Provide the (X, Y) coordinate of the cell's center where the given text is located.  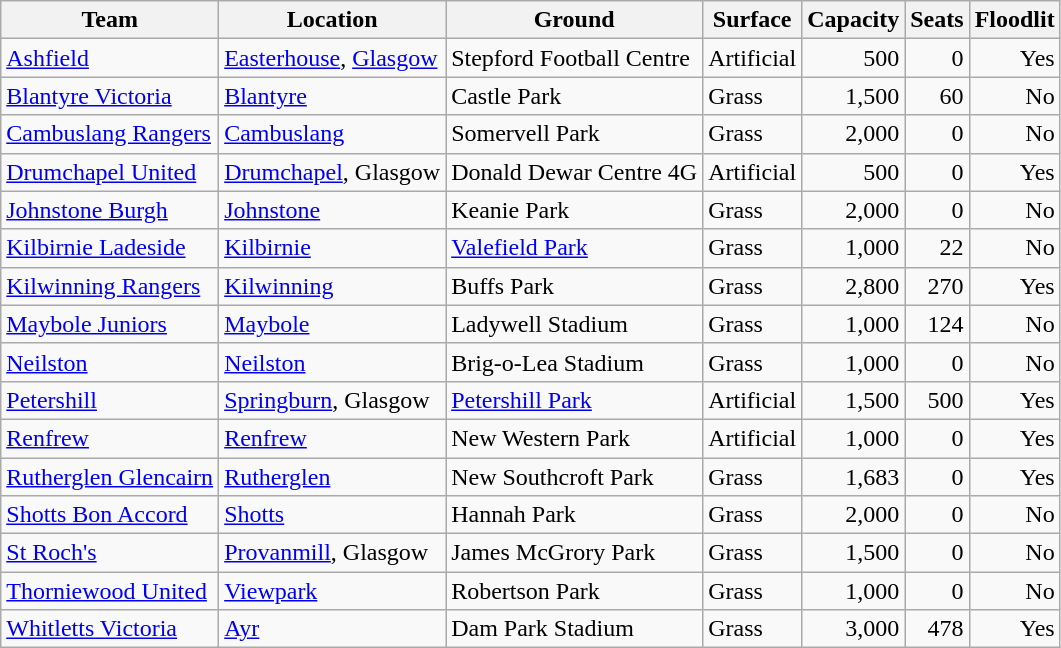
Cambuslang Rangers (110, 134)
Dam Park Stadium (574, 629)
Drumchapel United (110, 172)
Location (332, 20)
478 (937, 629)
270 (937, 286)
Brig-o-Lea Stadium (574, 362)
Team (110, 20)
Johnstone Burgh (110, 210)
Robertson Park (574, 591)
Provanmill, Glasgow (332, 553)
Valefield Park (574, 248)
Johnstone (332, 210)
60 (937, 96)
Floodlit (1014, 20)
New Western Park (574, 438)
Shotts (332, 515)
Maybole Juniors (110, 324)
Buffs Park (574, 286)
124 (937, 324)
Rutherglen (332, 477)
Petershill Park (574, 400)
Shotts Bon Accord (110, 515)
Ashfield (110, 58)
Kilwinning (332, 286)
Stepford Football Centre (574, 58)
Easterhouse, Glasgow (332, 58)
Thorniewood United (110, 591)
New Southcroft Park (574, 477)
2,800 (854, 286)
Rutherglen Glencairn (110, 477)
Cambuslang (332, 134)
Springburn, Glasgow (332, 400)
3,000 (854, 629)
Keanie Park (574, 210)
Kilbirnie (332, 248)
Surface (752, 20)
1,683 (854, 477)
St Roch's (110, 553)
Viewpark (332, 591)
Somervell Park (574, 134)
Maybole (332, 324)
James McGrory Park (574, 553)
Kilwinning Rangers (110, 286)
Ayr (332, 629)
22 (937, 248)
Blantyre (332, 96)
Kilbirnie Ladeside (110, 248)
Petershill (110, 400)
Ground (574, 20)
Whitletts Victoria (110, 629)
Seats (937, 20)
Capacity (854, 20)
Blantyre Victoria (110, 96)
Drumchapel, Glasgow (332, 172)
Hannah Park (574, 515)
Ladywell Stadium (574, 324)
Castle Park (574, 96)
Donald Dewar Centre 4G (574, 172)
